Determine the [x, y] coordinate at the center of the cell enclosing the given text.  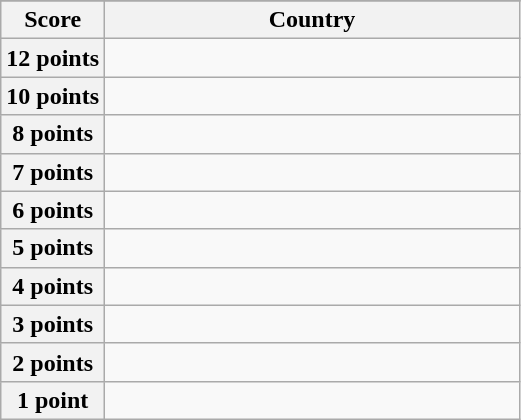
4 points [53, 286]
10 points [53, 96]
7 points [53, 172]
8 points [53, 134]
6 points [53, 210]
2 points [53, 362]
5 points [53, 248]
1 point [53, 400]
12 points [53, 58]
3 points [53, 324]
Country [312, 20]
Score [53, 20]
